Capture the cell that displays the provided text and extract its [X, Y] central coordinate. 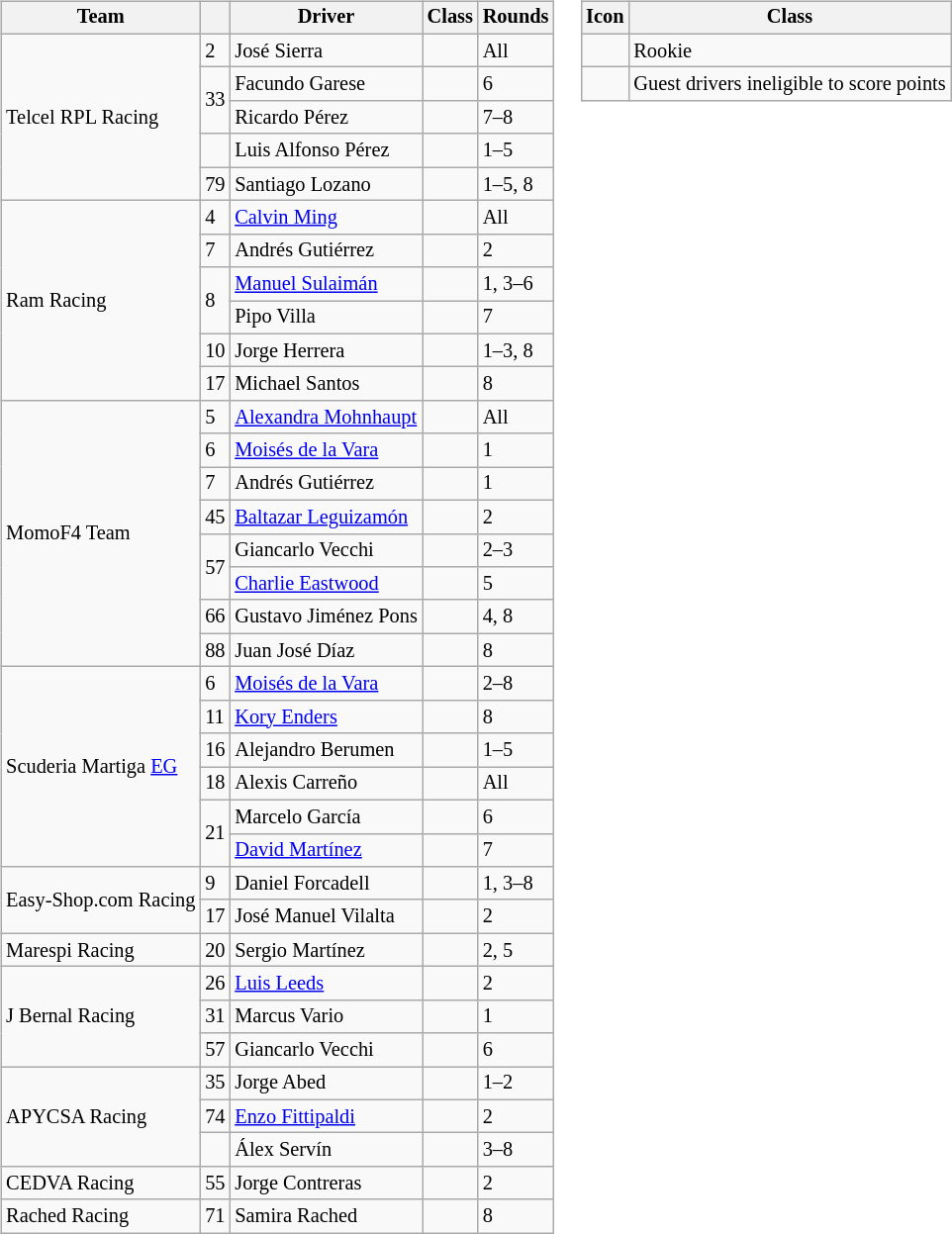
Driver [326, 18]
3–8 [517, 1150]
9 [215, 884]
J Bernal Racing [101, 1017]
71 [215, 1216]
Alexandra Mohnhaupt [326, 418]
10 [215, 350]
31 [215, 1016]
APYCSA Racing [101, 1116]
Rookie [790, 50]
4, 8 [517, 617]
Juan José Díaz [326, 650]
Sergio Martínez [326, 950]
Rached Racing [101, 1216]
Ricardo Pérez [326, 118]
11 [215, 716]
74 [215, 1116]
Kory Enders [326, 716]
Luis Alfonso Pérez [326, 150]
1–3, 8 [517, 350]
Guest drivers ineligible to score points [790, 84]
Scuderia Martiga EG [101, 767]
Daniel Forcadell [326, 884]
CEDVA Racing [101, 1184]
Ram Racing [101, 301]
Jorge Contreras [326, 1184]
Charlie Eastwood [326, 584]
Marespi Racing [101, 950]
1–2 [517, 1084]
Team [101, 18]
Jorge Herrera [326, 350]
18 [215, 784]
33 [215, 101]
Calvin Ming [326, 218]
Samira Rached [326, 1216]
4 [215, 218]
7–8 [517, 118]
79 [215, 184]
José Manuel Vilalta [326, 916]
Telcel RPL Racing [101, 117]
Santiago Lozano [326, 184]
21 [215, 833]
Alexis Carreño [326, 784]
Jorge Abed [326, 1084]
1, 3–6 [517, 284]
45 [215, 517]
Icon [605, 18]
35 [215, 1084]
Facundo Garese [326, 84]
Rounds [517, 18]
2, 5 [517, 950]
66 [215, 617]
Marcus Vario [326, 1016]
20 [215, 950]
Gustavo Jiménez Pons [326, 617]
MomoF4 Team [101, 534]
Enzo Fittipaldi [326, 1116]
Álex Servín [326, 1150]
Michael Santos [326, 384]
Pipo Villa [326, 318]
Marcelo García [326, 816]
55 [215, 1184]
1–5, 8 [517, 184]
Baltazar Leguizamón [326, 517]
88 [215, 650]
Easy-Shop.com Racing [101, 901]
José Sierra [326, 50]
1, 3–8 [517, 884]
Alejandro Berumen [326, 750]
2–3 [517, 550]
16 [215, 750]
26 [215, 984]
2–8 [517, 684]
Luis Leeds [326, 984]
David Martínez [326, 850]
Manuel Sulaimán [326, 284]
